Detect which cell encompasses the target text, then output its (X, Y) center coordinate. 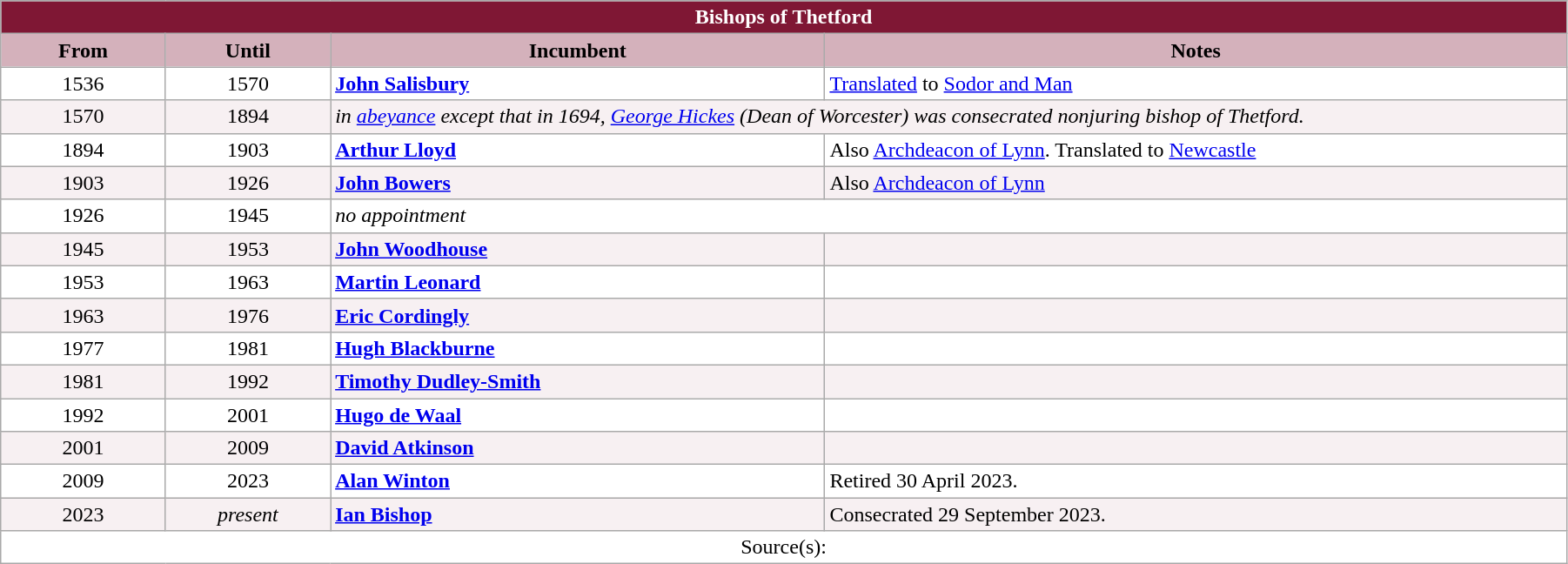
Timothy Dudley-Smith (578, 381)
From (84, 50)
1536 (84, 84)
John Salisbury (578, 84)
present (247, 514)
1977 (84, 348)
Martin Leonard (578, 282)
in abeyance except that in 1694, George Hickes (Dean of Worcester) was consecrated nonjuring bishop of Thetford. (948, 117)
John Woodhouse (578, 249)
Eric Cordingly (578, 315)
Incumbent (578, 50)
David Atkinson (578, 448)
Also Archdeacon of Lynn. Translated to Newcastle (1196, 150)
Hugo de Waal (578, 415)
Translated to Sodor and Man (1196, 84)
Hugh Blackburne (578, 348)
Source(s): (784, 547)
Notes (1196, 50)
Retired 30 April 2023. (1196, 481)
John Bowers (578, 183)
Consecrated 29 September 2023. (1196, 514)
Also Archdeacon of Lynn (1196, 183)
Ian Bishop (578, 514)
Until (247, 50)
Arthur Lloyd (578, 150)
Bishops of Thetford (784, 17)
Alan Winton (578, 481)
no appointment (948, 216)
1976 (247, 315)
